Return (X, Y) of the center of cell containing provided text 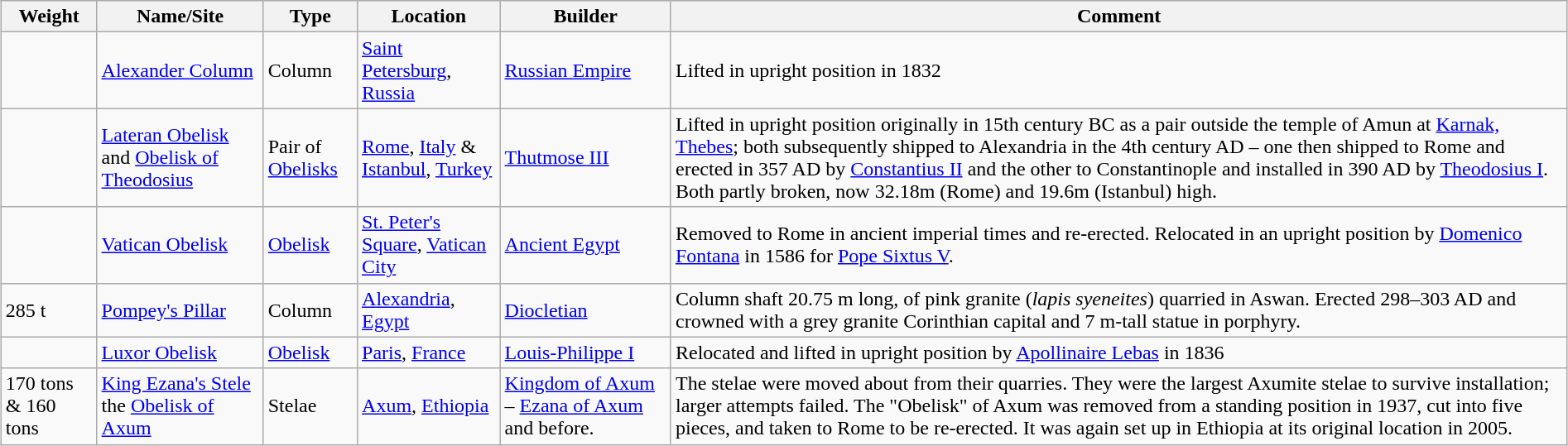
Stelae (310, 406)
Thutmose III (585, 157)
Rome, Italy & Istanbul, Turkey (429, 157)
Lateran Obelisk and Obelisk of Theodosius (180, 157)
Removed to Rome in ancient imperial times and re-erected. Relocated in an upright position by Domenico Fontana in 1586 for Pope Sixtus V. (1118, 245)
170 tons & 160 tons (49, 406)
Lifted in upright position in 1832 (1118, 70)
Name/Site (180, 17)
Diocletian (585, 309)
Relocated and lifted in upright position by Apollinaire Lebas in 1836 (1118, 352)
Axum, Ethiopia (429, 406)
Pair of Obelisks (310, 157)
Luxor Obelisk (180, 352)
Builder (585, 17)
St. Peter's Square, Vatican City (429, 245)
Alexander Column (180, 70)
Saint Petersburg, Russia (429, 70)
Type (310, 17)
Comment (1118, 17)
Location (429, 17)
Ancient Egypt (585, 245)
Vatican Obelisk (180, 245)
285 t (49, 309)
Alexandria, Egypt (429, 309)
Louis-Philippe I (585, 352)
Paris, France (429, 352)
King Ezana's Stele the Obelisk of Axum (180, 406)
Pompey's Pillar (180, 309)
Kingdom of Axum – Ezana of Axum and before. (585, 406)
Russian Empire (585, 70)
Weight (49, 17)
